Pinpoint the cell where the given text exists, returning its [x, y] midpoint coordinate. 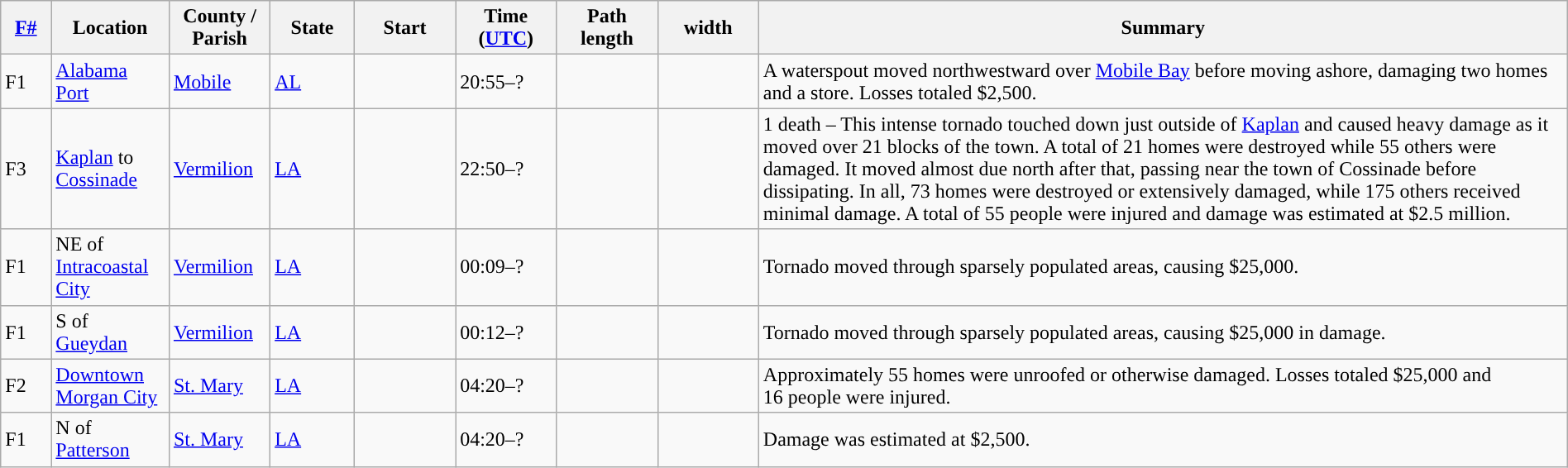
State [313, 28]
County / Parish [219, 28]
Summary [1163, 28]
width [708, 28]
F# [26, 28]
Alabama Port [111, 81]
Time (UTC) [506, 28]
20:55–? [506, 81]
A waterspout moved northwestward over Mobile Bay before moving ashore, damaging two homes and a store. Losses totaled $2,500. [1163, 81]
Tornado moved through sparsely populated areas, causing $25,000. [1163, 267]
Mobile [219, 81]
Path length [607, 28]
00:09–? [506, 267]
N of Patterson [111, 440]
Approximately 55 homes were unroofed or otherwise damaged. Losses totaled $25,000 and 16 people were injured. [1163, 385]
F3 [26, 169]
22:50–? [506, 169]
Kaplan to Cossinade [111, 169]
Tornado moved through sparsely populated areas, causing $25,000 in damage. [1163, 332]
Damage was estimated at $2,500. [1163, 440]
AL [313, 81]
Location [111, 28]
00:12–? [506, 332]
Start [404, 28]
NE of Intracoastal City [111, 267]
Downtown Morgan City [111, 385]
S of Gueydan [111, 332]
F2 [26, 385]
